Detect which cell encompasses the target text, then output its (x, y) center coordinate. 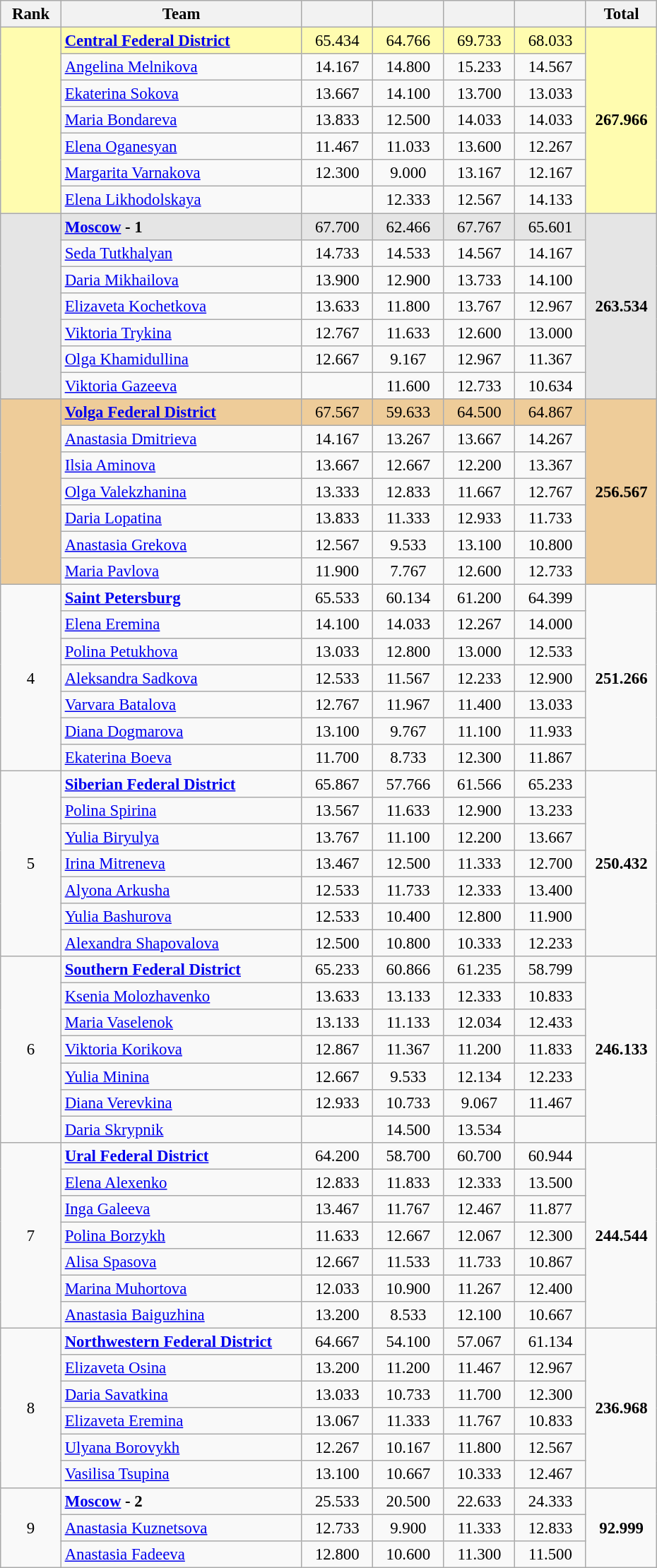
13.600 (479, 147)
14.133 (551, 200)
14.733 (338, 253)
12.167 (551, 173)
236.968 (622, 1408)
62.466 (408, 227)
13.367 (551, 465)
Elizaveta Eremina (181, 1421)
13.567 (338, 811)
Anastasia Grekova (181, 545)
11.933 (551, 731)
9.067 (479, 1103)
Daria Lopatina (181, 518)
Inga Galeeva (181, 1209)
Central Federal District (181, 41)
12.867 (338, 1050)
Anastasia Dmitrieva (181, 439)
8.533 (408, 1315)
Volga Federal District (181, 412)
Daria Savatkina (181, 1395)
14.000 (551, 625)
65.867 (338, 784)
267.966 (622, 120)
Team (181, 14)
5 (31, 863)
60.700 (479, 1156)
263.534 (622, 307)
11.967 (408, 704)
9.900 (408, 1528)
Vasilisa Tsupina (181, 1475)
65.533 (338, 598)
Maria Vaselenok (181, 1023)
Polina Petukhova (181, 651)
Maria Pavlova (181, 571)
60.944 (551, 1156)
Anastasia Kuznetsova (181, 1528)
Saint Petersburg (181, 598)
14.500 (408, 1129)
13.333 (338, 492)
61.566 (479, 784)
Northwestern Federal District (181, 1342)
Anastasia Baiguzhina (181, 1315)
25.533 (338, 1501)
10.900 (408, 1288)
Diana Verevkina (181, 1103)
Diana Dogmarova (181, 731)
69.733 (479, 41)
92.999 (622, 1527)
12.433 (551, 1023)
10.400 (408, 917)
64.667 (338, 1342)
11.877 (551, 1209)
11.267 (479, 1288)
Alisa Spasova (181, 1262)
24.333 (551, 1501)
Olga Valekzhanina (181, 492)
10.167 (408, 1448)
11.300 (479, 1554)
6 (31, 1050)
Varvara Batalova (181, 704)
22.633 (479, 1501)
8.733 (408, 758)
9.167 (408, 360)
61.134 (551, 1342)
10.600 (408, 1554)
20.500 (408, 1501)
Ekaterina Sokova (181, 94)
12.700 (551, 864)
Ksenia Molozhavenko (181, 997)
9.000 (408, 173)
Anastasia Fadeeva (181, 1554)
Angelina Melnikova (181, 67)
13.900 (338, 280)
Elena Oganesyan (181, 147)
11.867 (551, 758)
60.134 (408, 598)
Ulyana Borovykh (181, 1448)
246.133 (622, 1050)
60.866 (408, 970)
12.134 (479, 1076)
12.400 (551, 1288)
14.800 (408, 67)
64.500 (479, 412)
Ural Federal District (181, 1156)
64.766 (408, 41)
7 (31, 1235)
11.533 (408, 1262)
Daria Skrypnik (181, 1129)
67.767 (479, 227)
Yulia Bashurova (181, 917)
Moscow - 2 (181, 1501)
251.266 (622, 678)
13.067 (338, 1421)
Irina Mitreneva (181, 864)
Siberian Federal District (181, 784)
Moscow - 1 (181, 227)
13.400 (551, 891)
Margarita Varnakova (181, 173)
Yulia Biryulya (181, 837)
15.233 (479, 67)
Marina Muhortova (181, 1288)
64.867 (551, 412)
Maria Bondareva (181, 120)
Southern Federal District (181, 970)
Polina Spirina (181, 811)
Yulia Minina (181, 1076)
13.267 (408, 439)
13.700 (479, 94)
4 (31, 678)
Daria Mikhailova (181, 280)
Alexandra Shapovalova (181, 944)
Elena Likhodolskaya (181, 200)
Ilsia Aminova (181, 465)
Viktoria Trykina (181, 333)
13.167 (479, 173)
Alyona Arkusha (181, 891)
Olga Khamidullina (181, 360)
58.799 (551, 970)
64.399 (551, 598)
Ekaterina Boeva (181, 758)
67.700 (338, 227)
10.867 (551, 1262)
13.733 (479, 280)
13.534 (479, 1129)
Elena Alexenko (181, 1182)
Seda Tutkhalyan (181, 253)
12.067 (479, 1235)
Elena Eremina (181, 625)
9 (31, 1527)
57.067 (479, 1342)
8 (31, 1408)
11.667 (479, 492)
11.567 (408, 678)
13.233 (551, 811)
250.432 (622, 863)
61.200 (479, 598)
59.633 (408, 412)
10.634 (551, 386)
65.434 (338, 41)
14.267 (551, 439)
11.600 (408, 386)
12.100 (479, 1315)
256.567 (622, 492)
9.767 (408, 731)
64.200 (338, 1156)
68.033 (551, 41)
Viktoria Gazeeva (181, 386)
11.400 (479, 704)
244.544 (622, 1235)
7.767 (408, 571)
58.700 (408, 1156)
11.033 (408, 147)
Elizaveta Kochetkova (181, 306)
67.567 (338, 412)
14.533 (408, 253)
Polina Borzykh (181, 1235)
Total (622, 14)
11.133 (408, 1023)
Rank (31, 14)
12.033 (338, 1288)
13.500 (551, 1182)
57.766 (408, 784)
12.034 (479, 1023)
61.235 (479, 970)
Viktoria Korikova (181, 1050)
54.100 (408, 1342)
Aleksandra Sadkova (181, 678)
11.500 (551, 1554)
Elizaveta Osina (181, 1368)
65.601 (551, 227)
